Detect which cell encompasses the target text, then output its [X, Y] center coordinate. 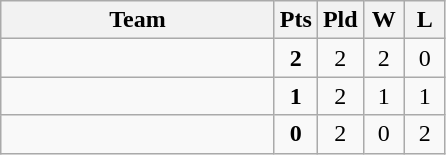
W [384, 20]
Pld [340, 20]
Team [138, 20]
L [424, 20]
Pts [296, 20]
